Return (X, Y) of the center of cell containing provided text 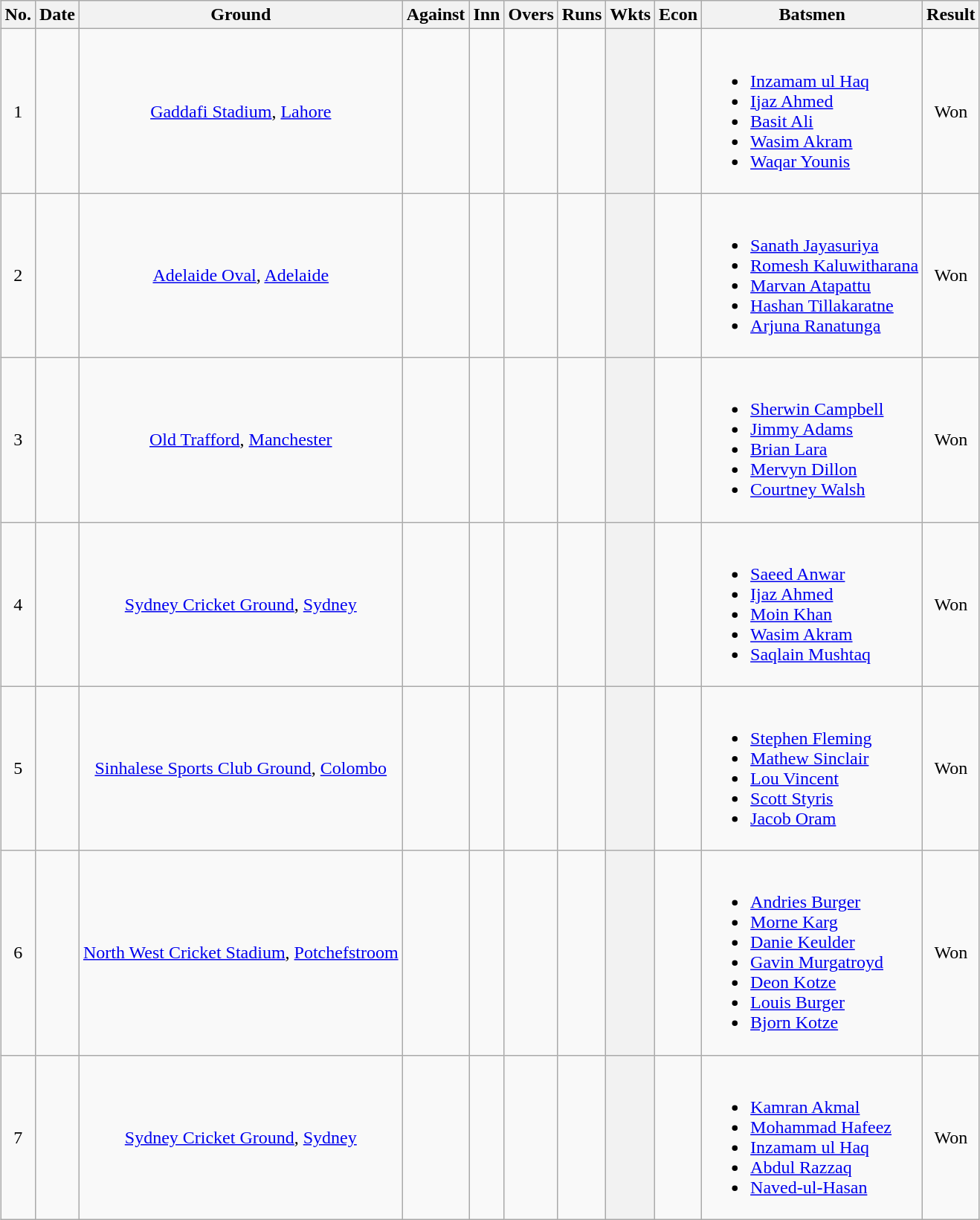
Sanath JayasuriyaRomesh KaluwitharanaMarvan AtapattuHashan TillakaratneArjuna Ranatunga (812, 275)
Result (951, 15)
Econ (678, 15)
Inzamam ul HaqIjaz AhmedBasit AliWasim AkramWaqar Younis (812, 112)
Saeed AnwarIjaz AhmedMoin KhanWasim AkramSaqlain Mushtaq (812, 604)
Adelaide Oval, Adelaide (241, 275)
Date (57, 15)
2 (18, 275)
North West Cricket Stadium, Potchefstroom (241, 953)
Gaddafi Stadium, Lahore (241, 112)
Ground (241, 15)
Sherwin CampbellJimmy AdamsBrian LaraMervyn DillonCourtney Walsh (812, 440)
5 (18, 769)
No. (18, 15)
Kamran AkmalMohammad HafeezInzamam ul HaqAbdul RazzaqNaved-ul-Hasan (812, 1137)
7 (18, 1137)
Wkts (631, 15)
Inn (486, 15)
Runs (581, 15)
Batsmen (812, 15)
6 (18, 953)
Andries BurgerMorne KargDanie KeulderGavin MurgatroydDeon KotzeLouis BurgerBjorn Kotze (812, 953)
Old Trafford, Manchester (241, 440)
1 (18, 112)
Sinhalese Sports Club Ground, Colombo (241, 769)
Stephen FlemingMathew SinclairLou VincentScott StyrisJacob Oram (812, 769)
3 (18, 440)
Overs (531, 15)
Against (436, 15)
4 (18, 604)
